Pinpoint the cell where the given text exists, returning its [X, Y] midpoint coordinate. 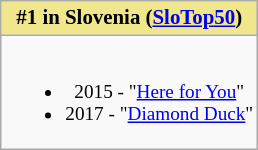
#1 in Slovenia (SloTop50) [130, 18]
2015 - "Here for You"2017 - "Diamond Duck" [130, 92]
